Extract the (X, Y) coordinate from the center of the cell holding the provided text.  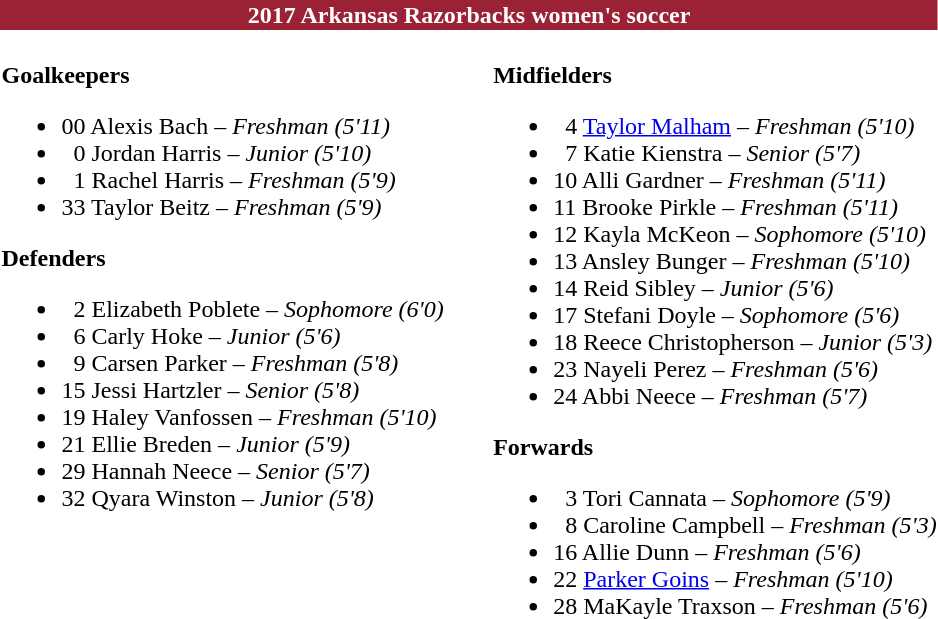
2017 Arkansas Razorbacks women's soccer (469, 15)
